Identify which cell holds the provided text, then report its [x, y] central coordinate. 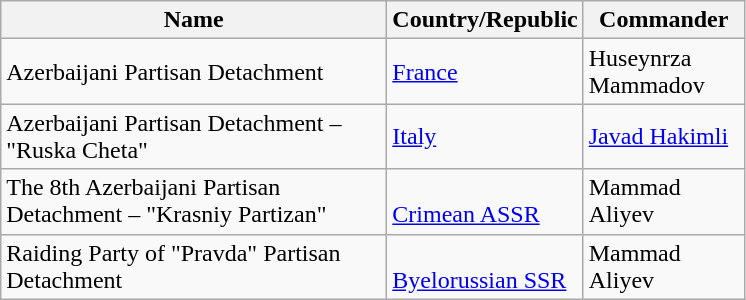
Italy [485, 136]
Raiding Party of "Pravda" Partisan Detachment [194, 266]
Azerbaijani Partisan Detachment – "Ruska Cheta" [194, 136]
France [485, 72]
Crimean ASSR [485, 202]
Name [194, 20]
The 8th Azerbaijani Partisan Detachment – "Krasniy Partizan" [194, 202]
Javad Hakimli [664, 136]
Huseynrza Mammadov [664, 72]
Commander [664, 20]
Country/Republic [485, 20]
Byelorussian SSR [485, 266]
Azerbaijani Partisan Detachment [194, 72]
